For the text-containing cell, return its midpoint in [x, y] coordinate format. 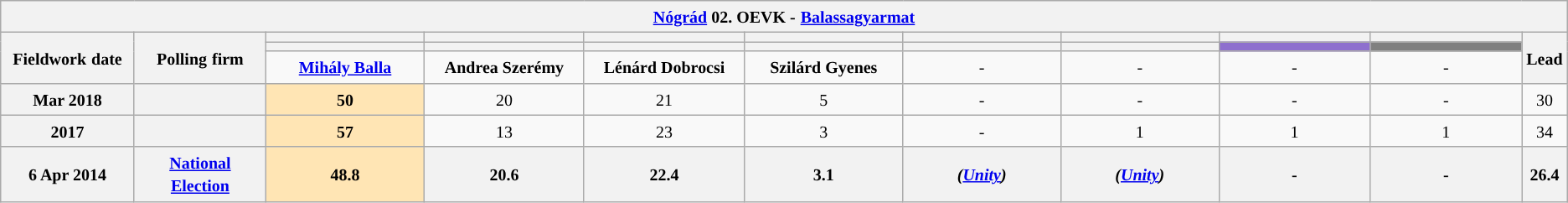
Lénárd Dobrocsi [663, 67]
50 [345, 99]
57 [345, 131]
Fieldwork date [68, 58]
3.1 [824, 174]
22.4 [663, 174]
3 [824, 131]
Mar 2018 [68, 99]
Lead [1545, 58]
Polling firm [199, 58]
30 [1545, 99]
6 Apr 2014 [68, 174]
48.8 [345, 174]
Nógrád 02. OEVK - Balassagyarmat [784, 17]
13 [504, 131]
National Election [199, 174]
26.4 [1545, 174]
Andrea Szerémy [504, 67]
21 [663, 99]
20.6 [504, 174]
23 [663, 131]
20 [504, 99]
5 [824, 99]
34 [1545, 131]
2017 [68, 131]
Szilárd Gyenes [824, 67]
Mihály Balla [345, 67]
